Locate the cell with the specified text and output its [x, y] center coordinate. 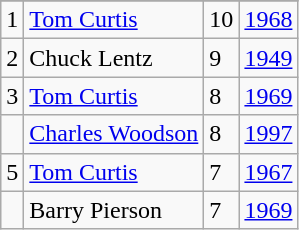
Chuck Lentz [114, 58]
1 [12, 20]
Barry Pierson [114, 210]
Charles Woodson [114, 134]
3 [12, 96]
9 [222, 58]
1968 [268, 20]
1967 [268, 172]
1949 [268, 58]
10 [222, 20]
5 [12, 172]
2 [12, 58]
1997 [268, 134]
